From the cell containing the given text, extract its center point as (X, Y) coordinate. 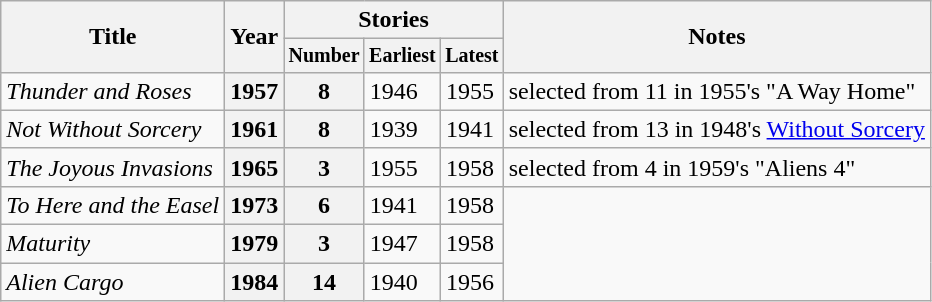
1940 (402, 282)
1979 (254, 244)
Alien Cargo (113, 282)
Not Without Sorcery (113, 129)
1961 (254, 129)
selected from 13 in 1948's Without Sorcery (716, 129)
1984 (254, 282)
1973 (254, 205)
The Joyous Invasions (113, 167)
Year (254, 37)
Title (113, 37)
6 (324, 205)
selected from 4 in 1959's "Aliens 4" (716, 167)
Stories (394, 20)
Thunder and Roses (113, 91)
1939 (402, 129)
Latest (472, 56)
Notes (716, 37)
To Here and the Easel (113, 205)
1947 (402, 244)
1956 (472, 282)
1957 (254, 91)
selected from 11 in 1955's "A Way Home" (716, 91)
14 (324, 282)
1965 (254, 167)
Maturity (113, 244)
Earliest (402, 56)
1946 (402, 91)
Number (324, 56)
